Extract the (X, Y) coordinate from the center of the cell holding the provided text.  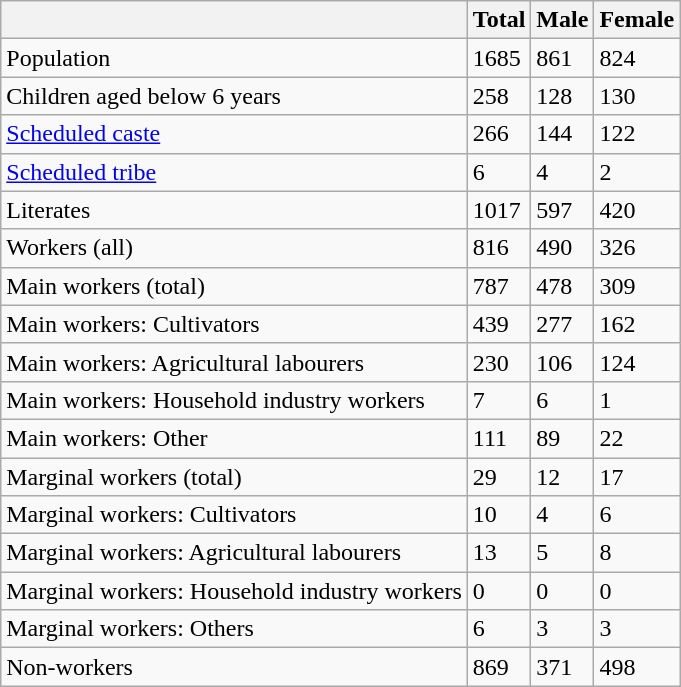
258 (499, 96)
Marginal workers: Cultivators (234, 515)
124 (637, 362)
162 (637, 324)
Children aged below 6 years (234, 96)
277 (562, 324)
Main workers: Cultivators (234, 324)
Main workers: Other (234, 438)
787 (499, 286)
266 (499, 134)
Main workers (total) (234, 286)
230 (499, 362)
2 (637, 172)
17 (637, 477)
Total (499, 20)
420 (637, 210)
824 (637, 58)
371 (562, 667)
Marginal workers: Household industry workers (234, 591)
7 (499, 400)
12 (562, 477)
Non-workers (234, 667)
Population (234, 58)
122 (637, 134)
326 (637, 248)
Marginal workers (total) (234, 477)
490 (562, 248)
Scheduled tribe (234, 172)
Scheduled caste (234, 134)
Marginal workers: Others (234, 629)
89 (562, 438)
1017 (499, 210)
1 (637, 400)
Workers (all) (234, 248)
309 (637, 286)
10 (499, 515)
29 (499, 477)
597 (562, 210)
111 (499, 438)
5 (562, 553)
498 (637, 667)
Male (562, 20)
861 (562, 58)
478 (562, 286)
869 (499, 667)
816 (499, 248)
13 (499, 553)
22 (637, 438)
Marginal workers: Agricultural labourers (234, 553)
144 (562, 134)
128 (562, 96)
Female (637, 20)
439 (499, 324)
Main workers: Household industry workers (234, 400)
Main workers: Agricultural labourers (234, 362)
Literates (234, 210)
1685 (499, 58)
8 (637, 553)
130 (637, 96)
106 (562, 362)
